Capture the cell that displays the provided text and extract its (X, Y) central coordinate. 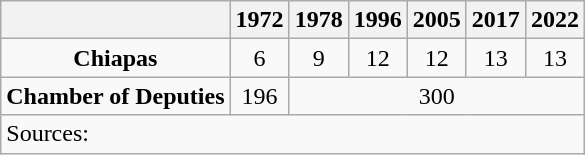
1978 (318, 20)
2022 (554, 20)
6 (260, 58)
Chiapas (116, 58)
9 (318, 58)
196 (260, 96)
Chamber of Deputies (116, 96)
1972 (260, 20)
Sources: (293, 134)
1996 (378, 20)
300 (436, 96)
2017 (496, 20)
2005 (436, 20)
